Pinpoint the cell where the given text exists, returning its (X, Y) midpoint coordinate. 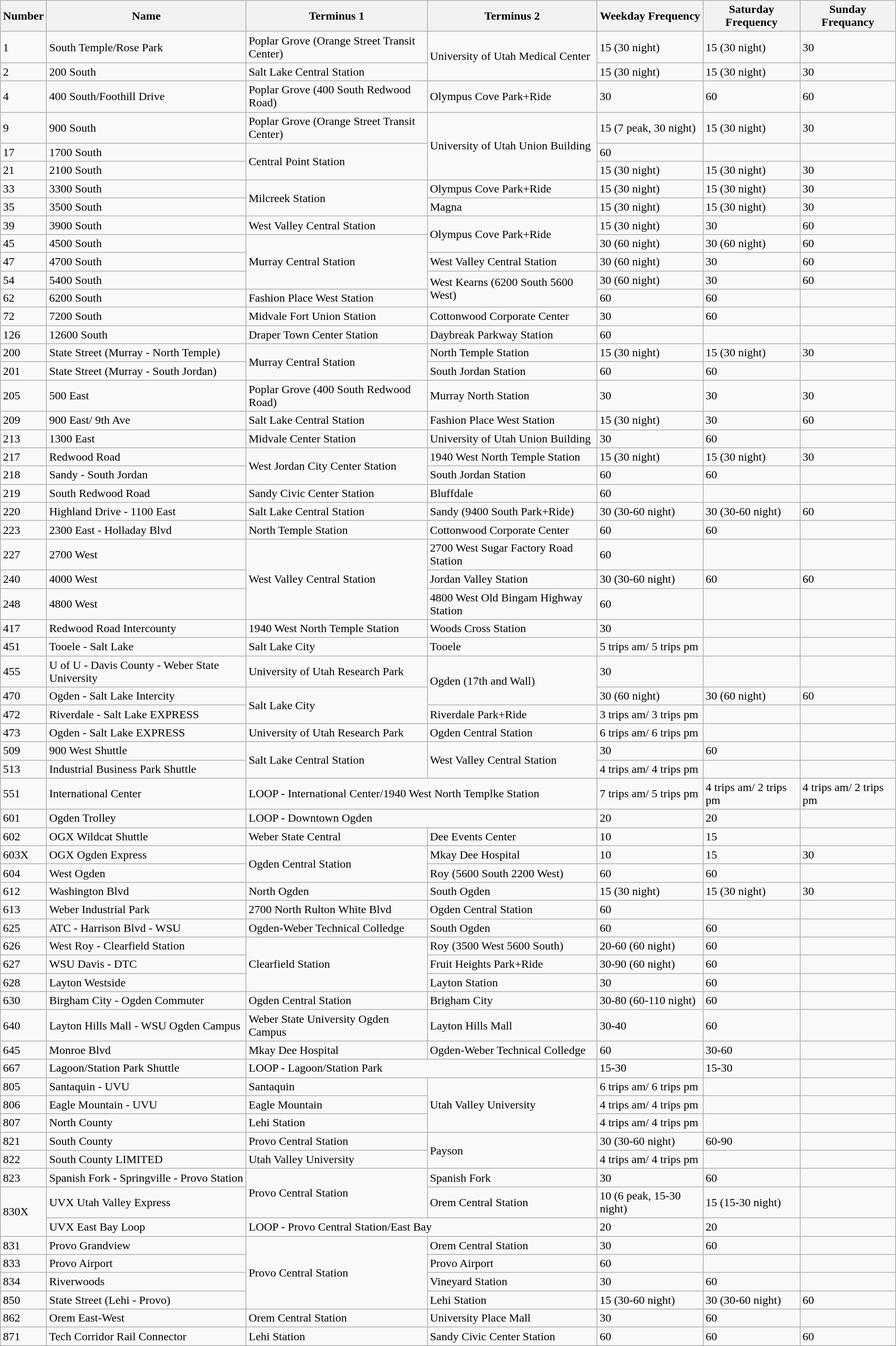
Orem East-West (146, 1318)
Name (146, 16)
Spanish Fork - Springville - Provo Station (146, 1177)
Riverdale - Salt Lake EXPRESS (146, 714)
LOOP - Provo Central Station/East Bay (421, 1227)
Tooele (512, 647)
2700 North Rulton White Blvd (337, 909)
South County LIMITED (146, 1159)
12600 South (146, 335)
North Ogden (337, 891)
850 (23, 1300)
Layton Westside (146, 983)
3 trips am/ 3 trips pm (650, 714)
State Street (Murray - North Temple) (146, 353)
217 (23, 457)
30-80 (60-110 night) (650, 1001)
871 (23, 1336)
627 (23, 964)
University Place Mall (512, 1318)
Dee Events Center (512, 837)
470 (23, 696)
4800 West Old Bingam Highway Station (512, 603)
626 (23, 946)
830X (23, 1211)
Ogden - Salt Lake EXPRESS (146, 733)
Provo Grandview (146, 1245)
Terminus 2 (512, 16)
Jordan Valley Station (512, 579)
State Street (Lehi - Provo) (146, 1300)
Riverwoods (146, 1282)
603X (23, 855)
15 (15-30 night) (751, 1202)
604 (23, 873)
2300 East - Holladay Blvd (146, 530)
900 West Shuttle (146, 751)
218 (23, 475)
Fruit Heights Park+Ride (512, 964)
473 (23, 733)
Midvale Center Station (337, 439)
West Jordan City Center Station (337, 466)
862 (23, 1318)
240 (23, 579)
Eagle Mountain - UVU (146, 1105)
209 (23, 420)
455 (23, 671)
219 (23, 493)
Payson (512, 1150)
645 (23, 1050)
State Street (Murray - South Jordan) (146, 371)
Terminus 1 (337, 16)
Murray North Station (512, 396)
Magna (512, 207)
UVX Utah Valley Express (146, 1202)
Roy (3500 West 5600 South) (512, 946)
West Roy - Clearfield Station (146, 946)
South County (146, 1141)
833 (23, 1264)
17 (23, 152)
45 (23, 243)
6200 South (146, 298)
WSU Davis - DTC (146, 964)
39 (23, 225)
1 (23, 47)
Ogden (17th and Wall) (512, 681)
Weber State University Ogden Campus (337, 1026)
35 (23, 207)
9 (23, 127)
806 (23, 1105)
Ogden Trolley (146, 818)
LOOP - Downtown Ogden (421, 818)
805 (23, 1086)
213 (23, 439)
54 (23, 280)
834 (23, 1282)
15 (30-60 night) (650, 1300)
822 (23, 1159)
2 (23, 72)
613 (23, 909)
Number (23, 16)
Santaquin (337, 1086)
823 (23, 1177)
3900 South (146, 225)
Saturday Frequency (751, 16)
International Center (146, 794)
Santaquin - UVU (146, 1086)
472 (23, 714)
Layton Hills Mall - WSU Ogden Campus (146, 1026)
628 (23, 983)
OGX Wildcat Shuttle (146, 837)
Tooele - Salt Lake (146, 647)
Weber State Central (337, 837)
Weber Industrial Park (146, 909)
612 (23, 891)
Weekday Frequency (650, 16)
4000 West (146, 579)
Riverdale Park+Ride (512, 714)
7 trips am/ 5 trips pm (650, 794)
667 (23, 1068)
15 (7 peak, 30 night) (650, 127)
West Kearns (6200 South 5600 West) (512, 289)
72 (23, 317)
2700 West (146, 554)
602 (23, 837)
223 (23, 530)
2100 South (146, 170)
831 (23, 1245)
400 South/Foothill Drive (146, 97)
Draper Town Center Station (337, 335)
227 (23, 554)
University of Utah Medical Center (512, 57)
30-40 (650, 1026)
3300 South (146, 189)
47 (23, 261)
30-90 (60 night) (650, 964)
Milcreek Station (337, 198)
Monroe Blvd (146, 1050)
248 (23, 603)
ATC - Harrison Blvd - WSU (146, 927)
Woods Cross Station (512, 629)
807 (23, 1123)
500 East (146, 396)
3500 South (146, 207)
South Temple/Rose Park (146, 47)
821 (23, 1141)
4800 West (146, 603)
601 (23, 818)
Brigham City (512, 1001)
Industrial Business Park Shuttle (146, 769)
900 East/ 9th Ave (146, 420)
Ogden - Salt Lake Intercity (146, 696)
10 (6 peak, 15-30 night) (650, 1202)
1700 South (146, 152)
Layton Hills Mall (512, 1026)
South Redwood Road (146, 493)
Sunday Frequancy (848, 16)
417 (23, 629)
Layton Station (512, 983)
551 (23, 794)
UVX East Bay Loop (146, 1227)
200 (23, 353)
Clearfield Station (337, 964)
205 (23, 396)
Central Point Station (337, 161)
21 (23, 170)
509 (23, 751)
LOOP - Lagoon/Station Park (421, 1068)
North County (146, 1123)
625 (23, 927)
Sandy (9400 South Park+Ride) (512, 511)
Tech Corridor Rail Connector (146, 1336)
33 (23, 189)
20-60 (60 night) (650, 946)
Roy (5600 South 2200 West) (512, 873)
4700 South (146, 261)
LOOP - International Center/1940 West North Templke Station (421, 794)
4 (23, 97)
Redwood Road Intercounty (146, 629)
Spanish Fork (512, 1177)
Washington Blvd (146, 891)
U of U - Davis County - Weber State University (146, 671)
630 (23, 1001)
Highland Drive - 1100 East (146, 511)
126 (23, 335)
7200 South (146, 317)
60-90 (751, 1141)
Vineyard Station (512, 1282)
5400 South (146, 280)
Birgham City - Ogden Commuter (146, 1001)
Sandy - South Jordan (146, 475)
220 (23, 511)
Daybreak Parkway Station (512, 335)
OGX Ogden Express (146, 855)
Lagoon/Station Park Shuttle (146, 1068)
451 (23, 647)
201 (23, 371)
4500 South (146, 243)
200 South (146, 72)
Eagle Mountain (337, 1105)
Redwood Road (146, 457)
Midvale Fort Union Station (337, 317)
5 trips am/ 5 trips pm (650, 647)
513 (23, 769)
2700 West Sugar Factory Road Station (512, 554)
640 (23, 1026)
Bluffdale (512, 493)
1300 East (146, 439)
62 (23, 298)
900 South (146, 127)
30-60 (751, 1050)
West Ogden (146, 873)
